From the cell containing the given text, extract its center point as [X, Y] coordinate. 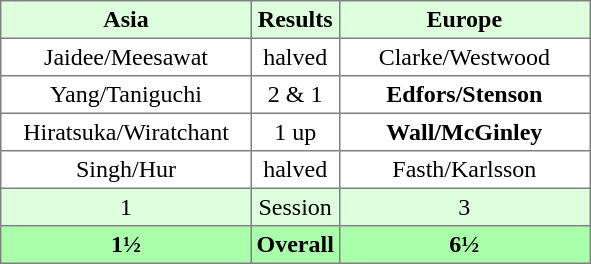
1 up [295, 132]
Clarke/Westwood [464, 57]
Asia [126, 20]
Overall [295, 245]
2 & 1 [295, 95]
Wall/McGinley [464, 132]
1 [126, 207]
Europe [464, 20]
Edfors/Stenson [464, 95]
Yang/Taniguchi [126, 95]
Fasth/Karlsson [464, 170]
Results [295, 20]
Singh/Hur [126, 170]
3 [464, 207]
Session [295, 207]
Jaidee/Meesawat [126, 57]
1½ [126, 245]
Hiratsuka/Wiratchant [126, 132]
6½ [464, 245]
